Output the (x, y) coordinate of the center of the cell containing the given text.  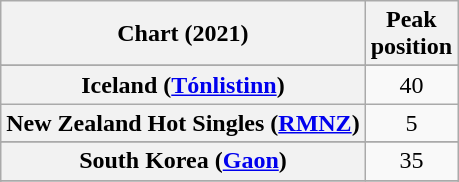
40 (411, 85)
Iceland (Tónlistinn) (183, 85)
5 (411, 123)
35 (411, 161)
New Zealand Hot Singles (RMNZ) (183, 123)
Peakposition (411, 34)
Chart (2021) (183, 34)
South Korea (Gaon) (183, 161)
